Extract the (x, y) coordinate from the center of the cell holding the provided text.  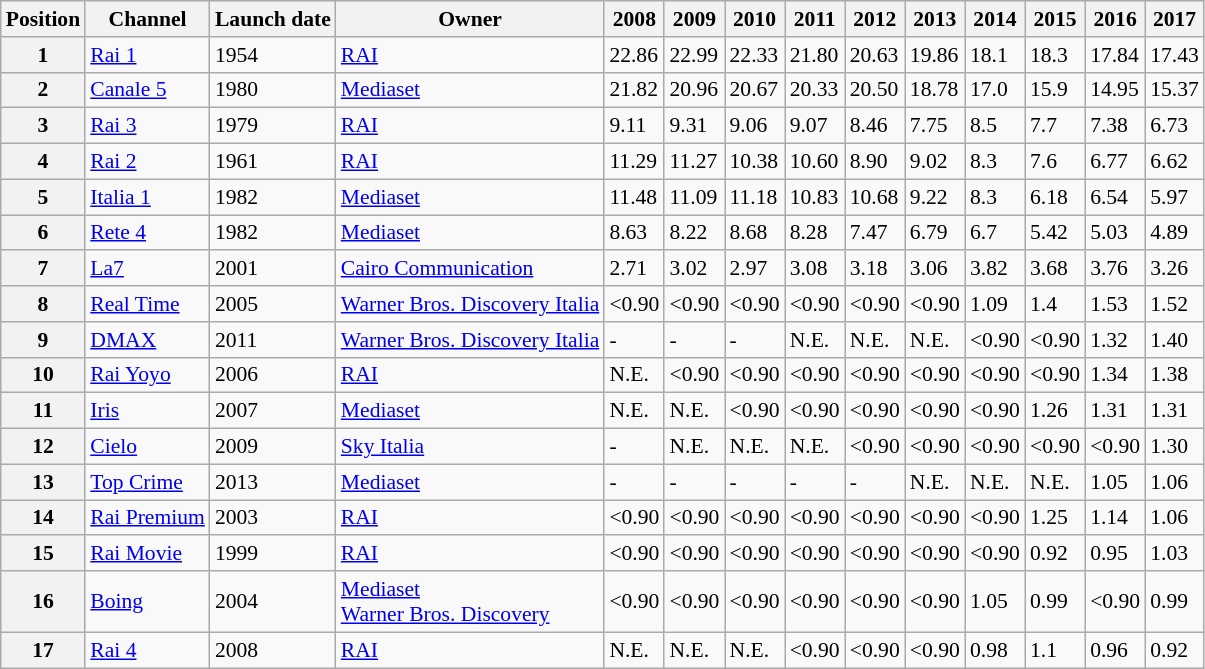
5 (43, 197)
12 (43, 447)
2015 (1055, 19)
13 (43, 482)
21.80 (815, 55)
10.83 (815, 197)
Rai Premium (148, 518)
1979 (273, 126)
2007 (273, 411)
14.95 (1115, 90)
8.28 (815, 233)
15 (43, 554)
0.96 (1115, 650)
1961 (273, 162)
2004 (273, 602)
10.68 (875, 197)
Cairo Communication (470, 269)
2003 (273, 518)
6.79 (935, 233)
8.22 (694, 233)
3.82 (995, 269)
3.18 (875, 269)
19.86 (935, 55)
17.84 (1115, 55)
1.1 (1055, 650)
1.53 (1115, 304)
8.46 (875, 126)
1.03 (1174, 554)
1.38 (1174, 375)
MediasetWarner Bros. Discovery (470, 602)
7.75 (935, 126)
4 (43, 162)
21.82 (634, 90)
8.5 (995, 126)
Rai Movie (148, 554)
2010 (754, 19)
2017 (1174, 19)
9.11 (634, 126)
1.09 (995, 304)
Channel (148, 19)
Rai 2 (148, 162)
Owner (470, 19)
3.68 (1055, 269)
4.89 (1174, 233)
11 (43, 411)
2.71 (634, 269)
Launch date (273, 19)
Iris (148, 411)
2014 (995, 19)
Cielo (148, 447)
17.43 (1174, 55)
3.08 (815, 269)
Rete 4 (148, 233)
DMAX (148, 340)
10.38 (754, 162)
20.50 (875, 90)
1 (43, 55)
Italia 1 (148, 197)
6.73 (1174, 126)
11.18 (754, 197)
6.77 (1115, 162)
3.26 (1174, 269)
9.31 (694, 126)
6 (43, 233)
20.96 (694, 90)
6.7 (995, 233)
9.22 (935, 197)
3.76 (1115, 269)
9 (43, 340)
18.78 (935, 90)
1980 (273, 90)
7.7 (1055, 126)
1.32 (1115, 340)
2.97 (754, 269)
3 (43, 126)
9.06 (754, 126)
2001 (273, 269)
18.3 (1055, 55)
22.99 (694, 55)
2012 (875, 19)
1.34 (1115, 375)
Rai 3 (148, 126)
14 (43, 518)
2005 (273, 304)
Boing (148, 602)
10.60 (815, 162)
5.03 (1115, 233)
1954 (273, 55)
20.67 (754, 90)
8.90 (875, 162)
Rai 4 (148, 650)
1.30 (1174, 447)
2016 (1115, 19)
8.63 (634, 233)
11.48 (634, 197)
3.06 (935, 269)
0.95 (1115, 554)
Sky Italia (470, 447)
Real Time (148, 304)
6.54 (1115, 197)
7.6 (1055, 162)
6.18 (1055, 197)
2006 (273, 375)
1.25 (1055, 518)
11.27 (694, 162)
1.14 (1115, 518)
11.09 (694, 197)
2 (43, 90)
15.9 (1055, 90)
10 (43, 375)
20.63 (875, 55)
Rai Yoyo (148, 375)
7 (43, 269)
Canale 5 (148, 90)
22.33 (754, 55)
3.02 (694, 269)
17.0 (995, 90)
Rai 1 (148, 55)
15.37 (1174, 90)
20.33 (815, 90)
0.98 (995, 650)
5.97 (1174, 197)
16 (43, 602)
1.40 (1174, 340)
7.47 (875, 233)
9.07 (815, 126)
Top Crime (148, 482)
17 (43, 650)
7.38 (1115, 126)
1.4 (1055, 304)
La7 (148, 269)
5.42 (1055, 233)
22.86 (634, 55)
1.52 (1174, 304)
6.62 (1174, 162)
18.1 (995, 55)
8 (43, 304)
9.02 (935, 162)
8.68 (754, 233)
11.29 (634, 162)
1999 (273, 554)
Position (43, 19)
1.26 (1055, 411)
